From the cell containing the given text, extract its center point as [x, y] coordinate. 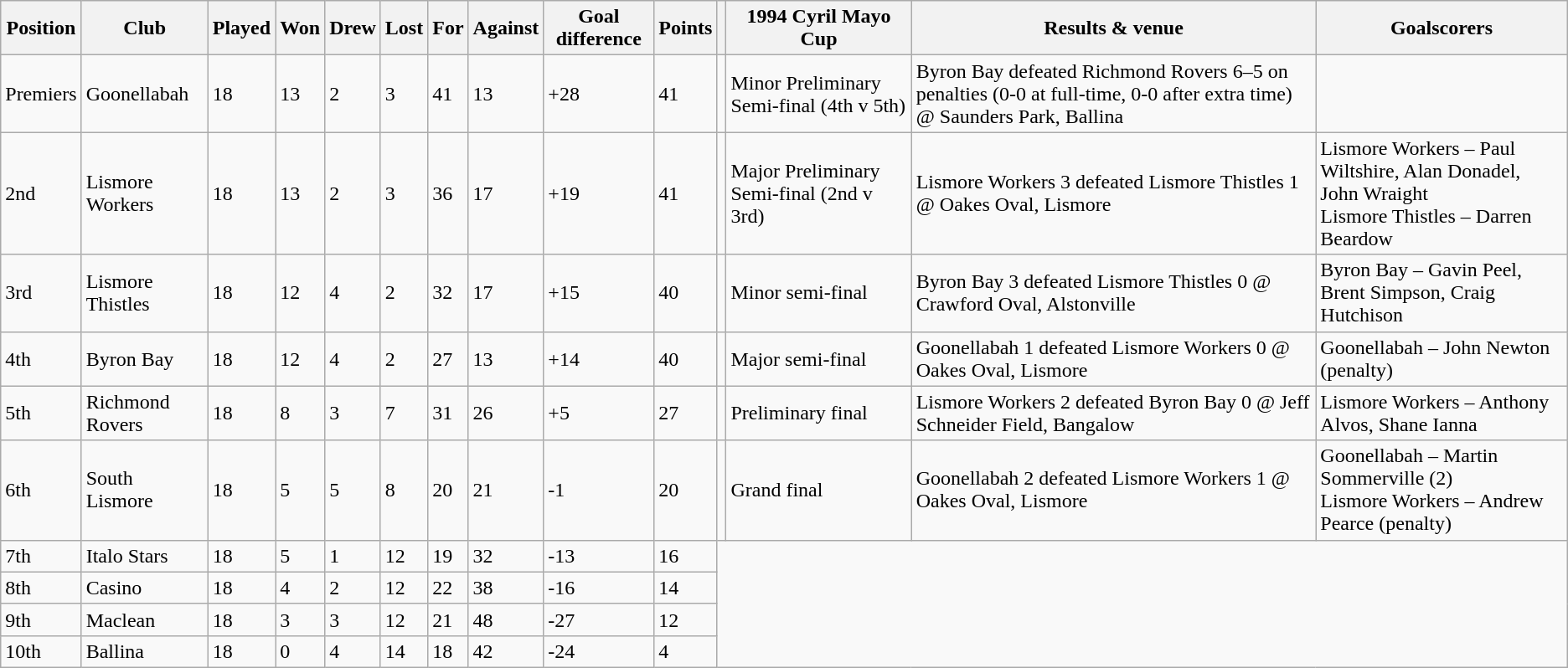
Goal difference [599, 28]
22 [448, 588]
Grand final [819, 491]
Maclean [144, 619]
Drew [353, 28]
7 [404, 414]
16 [685, 556]
Goonellabah – John Newton (penalty) [1442, 358]
Lismore Workers 2 defeated Byron Bay 0 @ Jeff Schneider Field, Bangalow [1114, 414]
+15 [599, 293]
Position [41, 28]
Club [144, 28]
5th [41, 414]
36 [448, 193]
Lost [404, 28]
Goonellabah – Martin Sommerville (2)Lismore Workers – Andrew Pearce (penalty) [1442, 491]
Goonellabah [144, 94]
Lismore Workers – Anthony Alvos, Shane Ianna [1442, 414]
Lismore Workers – Paul Wiltshire, Alan Donadel, John WraightLismore Thistles – Darren Beardow [1442, 193]
Results & venue [1114, 28]
Byron Bay [144, 358]
Goalscorers [1442, 28]
For [448, 28]
Casino [144, 588]
Goonellabah 2 defeated Lismore Workers 1 @ Oakes Oval, Lismore [1114, 491]
-24 [599, 651]
+19 [599, 193]
-27 [599, 619]
6th [41, 491]
3rd [41, 293]
9th [41, 619]
7th [41, 556]
Richmond Rovers [144, 414]
Italo Stars [144, 556]
South Lismore [144, 491]
Points [685, 28]
Against [506, 28]
-1 [599, 491]
-13 [599, 556]
Minor semi-final [819, 293]
Byron Bay defeated Richmond Rovers 6–5 on penalties (0-0 at full-time, 0-0 after extra time) @ Saunders Park, Ballina [1114, 94]
Lismore Thistles [144, 293]
0 [300, 651]
Lismore Workers 3 defeated Lismore Thistles 1 @ Oakes Oval, Lismore [1114, 193]
48 [506, 619]
-16 [599, 588]
10th [41, 651]
Goonellabah 1 defeated Lismore Workers 0 @ Oakes Oval, Lismore [1114, 358]
26 [506, 414]
Major Preliminary Semi-final (2nd v 3rd) [819, 193]
Lismore Workers [144, 193]
Won [300, 28]
Played [241, 28]
4th [41, 358]
Major semi-final [819, 358]
19 [448, 556]
Byron Bay – Gavin Peel, Brent Simpson, Craig Hutchison [1442, 293]
+14 [599, 358]
+5 [599, 414]
Minor Preliminary Semi-final (4th v 5th) [819, 94]
8th [41, 588]
+28 [599, 94]
42 [506, 651]
Ballina [144, 651]
31 [448, 414]
1 [353, 556]
1994 Cyril Mayo Cup [819, 28]
Preliminary final [819, 414]
Byron Bay 3 defeated Lismore Thistles 0 @ Crawford Oval, Alstonville [1114, 293]
Premiers [41, 94]
38 [506, 588]
2nd [41, 193]
